From the cell containing the given text, extract its center point as (X, Y) coordinate. 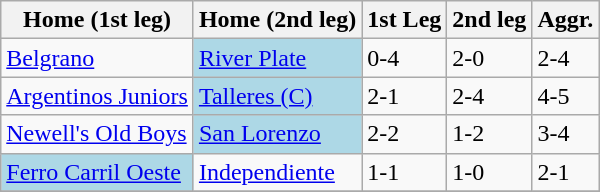
Aggr. (566, 20)
Independiente (277, 172)
Newell's Old Boys (98, 134)
1st Leg (404, 20)
1-1 (404, 172)
2-0 (490, 58)
Home (1st leg) (98, 20)
Argentinos Juniors (98, 96)
3-4 (566, 134)
San Lorenzo (277, 134)
0-4 (404, 58)
2nd leg (490, 20)
Home (2nd leg) (277, 20)
1-2 (490, 134)
1-0 (490, 172)
Talleres (C) (277, 96)
Belgrano (98, 58)
2-2 (404, 134)
Ferro Carril Oeste (98, 172)
4-5 (566, 96)
River Plate (277, 58)
